Return (X, Y) of the center of cell containing provided text 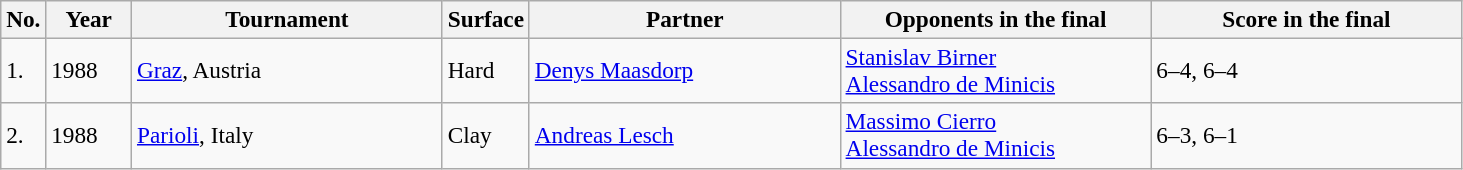
Hard (486, 70)
Denys Maasdorp (684, 70)
Year (89, 19)
6–3, 6–1 (1306, 136)
Score in the final (1306, 19)
Stanislav Birner Alessandro de Minicis (996, 70)
1. (24, 70)
Partner (684, 19)
Andreas Lesch (684, 136)
Massimo Cierro Alessandro de Minicis (996, 136)
Graz, Austria (288, 70)
6–4, 6–4 (1306, 70)
Surface (486, 19)
2. (24, 136)
Parioli, Italy (288, 136)
No. (24, 19)
Tournament (288, 19)
Clay (486, 136)
Opponents in the final (996, 19)
